Locate the cell with the specified text and output its [x, y] center coordinate. 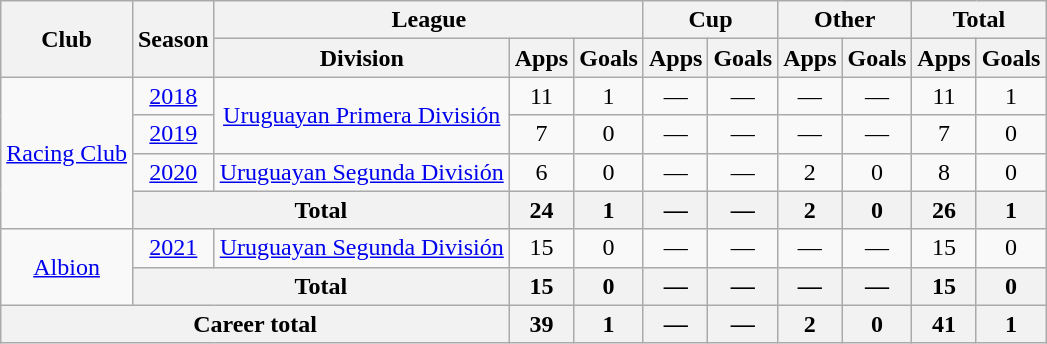
Other [845, 20]
2018 [173, 96]
League [428, 20]
2019 [173, 134]
Racing Club [67, 153]
2020 [173, 172]
Albion [67, 267]
39 [541, 324]
Club [67, 39]
Division [362, 58]
24 [541, 210]
41 [944, 324]
2021 [173, 248]
Season [173, 39]
Career total [255, 324]
8 [944, 172]
26 [944, 210]
6 [541, 172]
Cup [710, 20]
Uruguayan Primera División [362, 115]
